For the text-containing cell, return its midpoint in (X, Y) coordinate format. 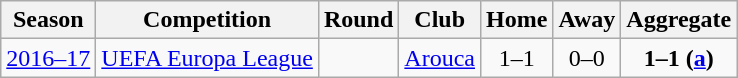
Arouca (440, 58)
1–1 (517, 58)
0–0 (587, 58)
Home (517, 20)
1–1 (a) (679, 58)
Competition (208, 20)
Away (587, 20)
Aggregate (679, 20)
UEFA Europa League (208, 58)
Season (48, 20)
2016–17 (48, 58)
Club (440, 20)
Round (358, 20)
